Identify which cell holds the provided text, then report its [x, y] central coordinate. 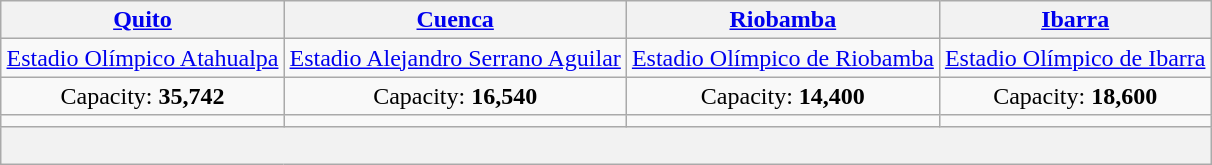
Riobamba [782, 20]
Capacity: 35,742 [142, 96]
Capacity: 16,540 [455, 96]
Capacity: 14,400 [782, 96]
Estadio Alejandro Serrano Aguilar [455, 58]
Estadio Olímpico de Ibarra [1075, 58]
Ibarra [1075, 20]
Capacity: 18,600 [1075, 96]
Estadio Olímpico de Riobamba [782, 58]
Estadio Olímpico Atahualpa [142, 58]
Quito [142, 20]
Cuenca [455, 20]
